Return [x, y] of the center of cell containing provided text 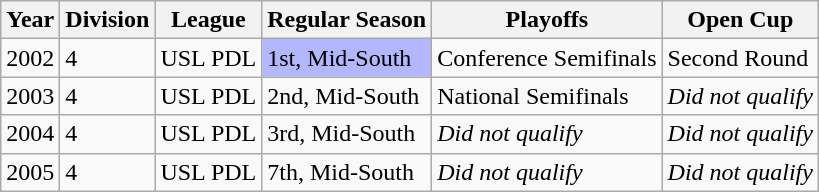
Year [30, 20]
Conference Semifinals [547, 58]
2003 [30, 96]
7th, Mid-South [347, 172]
2005 [30, 172]
Playoffs [547, 20]
Second Round [740, 58]
3rd, Mid-South [347, 134]
National Semifinals [547, 96]
Division [108, 20]
1st, Mid-South [347, 58]
Open Cup [740, 20]
2004 [30, 134]
Regular Season [347, 20]
2002 [30, 58]
League [208, 20]
2nd, Mid-South [347, 96]
